Pinpoint the cell where the given text exists, returning its [X, Y] midpoint coordinate. 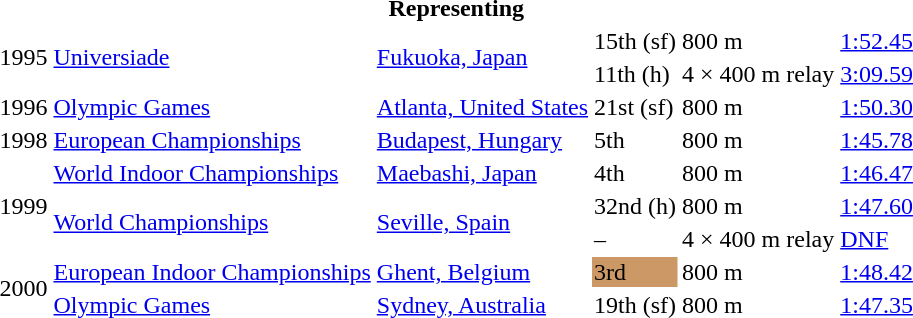
Seville, Spain [482, 222]
Atlanta, United States [482, 107]
Budapest, Hungary [482, 140]
World Indoor Championships [212, 173]
11th (h) [636, 74]
Ghent, Belgium [482, 272]
5th [636, 140]
Universiade [212, 58]
World Championships [212, 222]
3rd [636, 272]
32nd (h) [636, 206]
Maebashi, Japan [482, 173]
21st (sf) [636, 107]
15th (sf) [636, 41]
Fukuoka, Japan [482, 58]
Olympic Games [212, 107]
European Championships [212, 140]
European Indoor Championships [212, 272]
4th [636, 173]
– [636, 239]
